For the text-containing cell, return its midpoint in [X, Y] coordinate format. 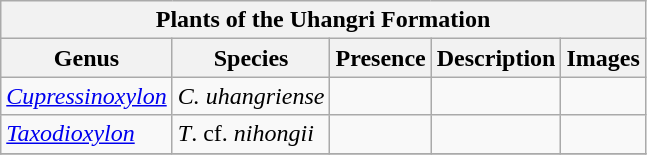
Genus [86, 58]
Cupressinoxylon [86, 96]
Plants of the Uhangri Formation [324, 20]
T. cf. nihongii [251, 134]
Taxodioxylon [86, 134]
Presence [380, 58]
Species [251, 58]
C. uhangriense [251, 96]
Images [603, 58]
Description [496, 58]
